Scan for the cell matching the given text and deliver its [x, y] coordinate at center. 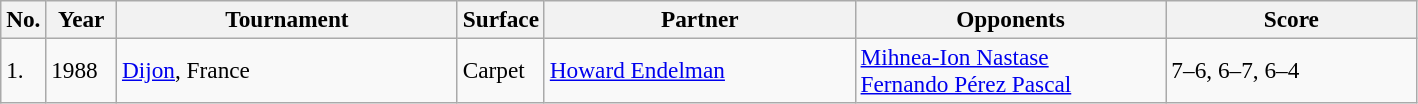
Howard Endelman [700, 70]
Carpet [500, 70]
Surface [500, 19]
7–6, 6–7, 6–4 [1292, 70]
Score [1292, 19]
No. [24, 19]
Year [82, 19]
Dijon, France [288, 70]
Tournament [288, 19]
Partner [700, 19]
1. [24, 70]
Opponents [1010, 19]
Mihnea-Ion Nastase Fernando Pérez Pascal [1010, 70]
1988 [82, 70]
